Identify which cell holds the provided text, then report its (x, y) central coordinate. 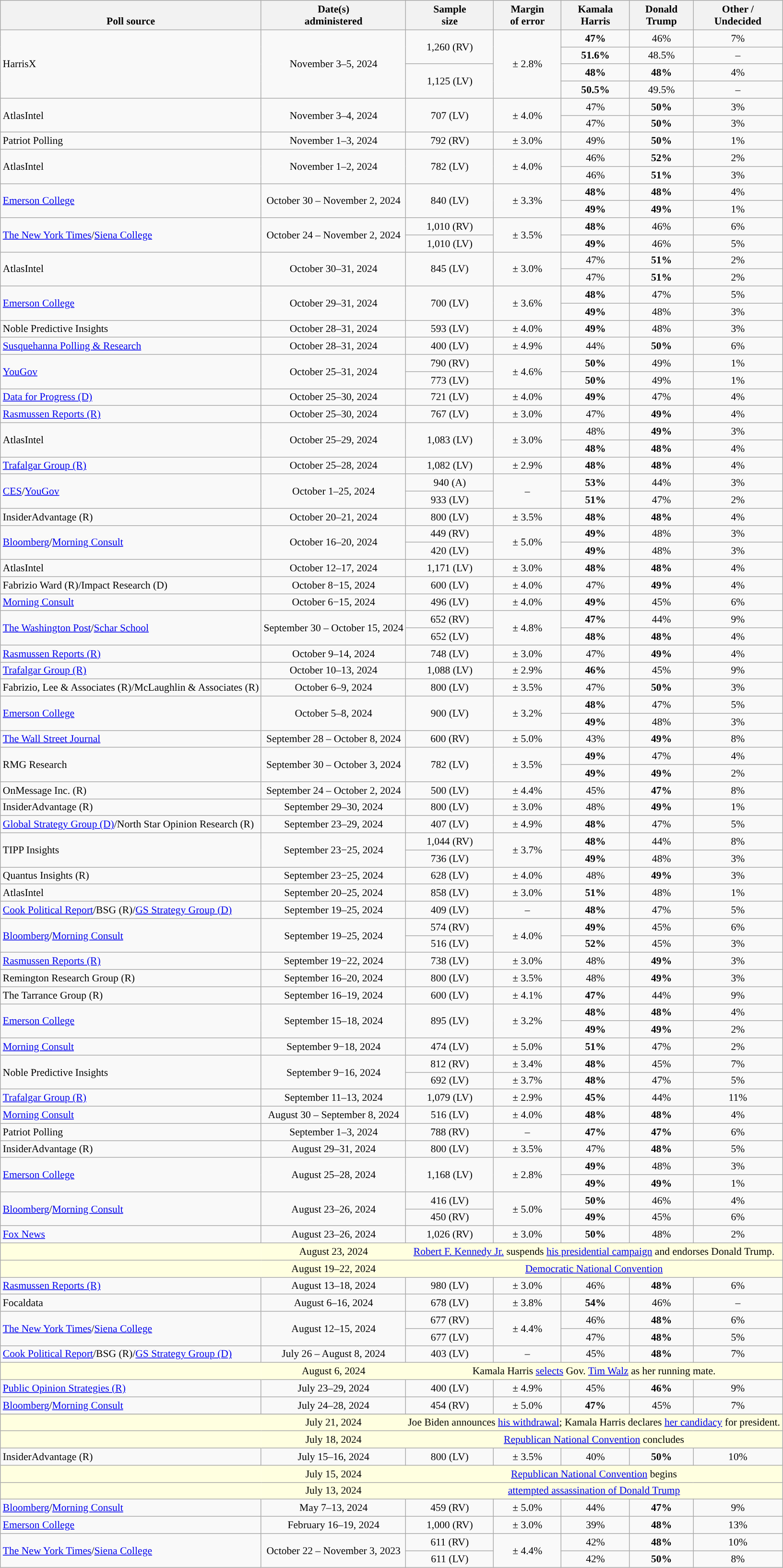
Susquehanna Polling & Research (131, 346)
July 23–29, 2024 (333, 1389)
October 30–31, 2024 (333, 269)
July 15, 2024 (333, 1474)
39% (596, 1525)
DonaldTrump (661, 15)
October 20–21, 2024 (333, 517)
OnMessage Inc. (R) (131, 790)
September 15–18, 2024 (333, 1021)
Democratic National Convention (594, 1269)
Fox News (131, 1235)
1,044 (RV) (450, 842)
October 22 – November 3, 2023 (333, 1550)
October 10–13, 2024 (333, 671)
± 4.8% (528, 628)
Republican National Convention begins (594, 1474)
Poll source (131, 15)
1,010 (RV) (450, 226)
September 9−16, 2024 (333, 1073)
1,088 (LV) (450, 671)
Public Opinion Strategies (R) (131, 1389)
October 9–14, 2024 (333, 654)
November 3–5, 2024 (333, 64)
September 1–3, 2024 (333, 1132)
Fabrizio Ward (R)/Impact Research (D) (131, 585)
August 19–22, 2024 (333, 1269)
454 (RV) (450, 1405)
Kamala Harris selects Gov. Tim Walz as her running mate. (594, 1371)
790 (RV) (450, 363)
700 (LV) (450, 303)
Quantus Insights (R) (131, 876)
YouGov (131, 371)
October 1–25, 2024 (333, 491)
October 25–31, 2024 (333, 371)
459 (RV) (450, 1508)
August 6–16, 2024 (333, 1303)
The Wall Street Journal (131, 739)
416 (LV) (450, 1201)
767 (LV) (450, 414)
43% (596, 739)
September 20–25, 2024 (333, 893)
HarrisX (131, 64)
August 29–31, 2024 (333, 1149)
940 (A) (450, 483)
409 (LV) (450, 910)
Joe Biden announces his withdrawal; Kamala Harris declares her candidacy for president. (594, 1423)
September 30 – October 3, 2024 (333, 765)
Global Strategy Group (D)/North Star Opinion Research (R) (131, 825)
Marginof error (528, 15)
Republican National Convention concludes (594, 1440)
Other /Undecided (738, 15)
496 (LV) (450, 602)
October 30 – November 2, 2024 (333, 200)
October 24 – November 2, 2024 (333, 235)
October 16–20, 2024 (333, 542)
September 29–30, 2024 (333, 807)
August 6, 2024 (333, 1371)
474 (LV) (450, 1047)
September 11–13, 2024 (333, 1098)
November 1–2, 2024 (333, 167)
± 3.4% (528, 1064)
November 1–3, 2024 (333, 141)
October 8−15, 2024 (333, 585)
500 (LV) (450, 790)
652 (RV) (450, 620)
692 (LV) (450, 1081)
TIPP Insights (131, 850)
900 (LV) (450, 714)
628 (LV) (450, 876)
1,026 (RV) (450, 1235)
attempted assassination of Donald Trump (594, 1491)
October 5–8, 2024 (333, 714)
1,083 (LV) (450, 440)
July 18, 2024 (333, 1440)
Focaldata (131, 1303)
October 6−15, 2024 (333, 602)
RMG Research (131, 765)
773 (LV) (450, 380)
845 (LV) (450, 269)
Date(s)administered (333, 15)
September 23–29, 2024 (333, 825)
593 (LV) (450, 329)
858 (LV) (450, 893)
± 4.6% (528, 371)
49.5% (661, 90)
574 (RV) (450, 927)
September 9−18, 2024 (333, 1047)
September 19−22, 2024 (333, 961)
± 3.3% (528, 200)
54% (596, 1303)
403 (LV) (450, 1354)
677 (LV) (450, 1337)
July 15–16, 2024 (333, 1457)
1,125 (LV) (450, 82)
51.6% (596, 56)
611 (LV) (450, 1559)
53% (596, 483)
600 (RV) (450, 739)
611 (RV) (450, 1542)
July 24–28, 2024 (333, 1405)
September 28 – October 8, 2024 (333, 739)
48.5% (661, 56)
± 4.1% (528, 995)
449 (RV) (450, 534)
CES/YouGov (131, 491)
October 12–17, 2024 (333, 568)
933 (LV) (450, 500)
The Tarrance Group (R) (131, 995)
August 23, 2024 (333, 1252)
May 7–13, 2024 (333, 1508)
812 (RV) (450, 1064)
September 16–20, 2024 (333, 979)
40% (596, 1457)
652 (LV) (450, 637)
August 12–15, 2024 (333, 1329)
November 3–4, 2024 (333, 115)
August 30 – September 8, 2024 (333, 1115)
September 16–19, 2024 (333, 995)
788 (RV) (450, 1132)
840 (LV) (450, 200)
July 26 – August 8, 2024 (333, 1354)
50.5% (596, 90)
KamalaHarris (596, 15)
980 (LV) (450, 1286)
736 (LV) (450, 859)
± 3.6% (528, 303)
11% (738, 1098)
September 30 – October 15, 2024 (333, 628)
1,000 (RV) (450, 1525)
420 (LV) (450, 551)
407 (LV) (450, 825)
August 13–18, 2024 (333, 1286)
October 29–31, 2024 (333, 303)
1,168 (LV) (450, 1175)
± 3.8% (528, 1303)
July 13, 2024 (333, 1491)
721 (LV) (450, 397)
1,079 (LV) (450, 1098)
August 25–28, 2024 (333, 1175)
738 (LV) (450, 961)
748 (LV) (450, 654)
September 24 – October 2, 2024 (333, 790)
Data for Progress (D) (131, 397)
October 25–28, 2024 (333, 466)
Samplesize (450, 15)
Remington Research Group (R) (131, 979)
1,260 (RV) (450, 47)
895 (LV) (450, 1021)
October 6–9, 2024 (333, 688)
677 (RV) (450, 1320)
February 16–19, 2024 (333, 1525)
792 (RV) (450, 141)
707 (LV) (450, 115)
Robert F. Kennedy Jr. suspends his presidential campaign and endorses Donald Trump. (594, 1252)
Fabrizio, Lee & Associates (R)/McLaughlin & Associates (R) (131, 688)
October 25–29, 2024 (333, 440)
The Washington Post/Schar School (131, 628)
1,010 (LV) (450, 244)
1,082 (LV) (450, 466)
July 21, 2024 (333, 1423)
450 (RV) (450, 1217)
13% (738, 1525)
678 (LV) (450, 1303)
1,171 (LV) (450, 568)
